From the cell containing the given text, extract its center point as (X, Y) coordinate. 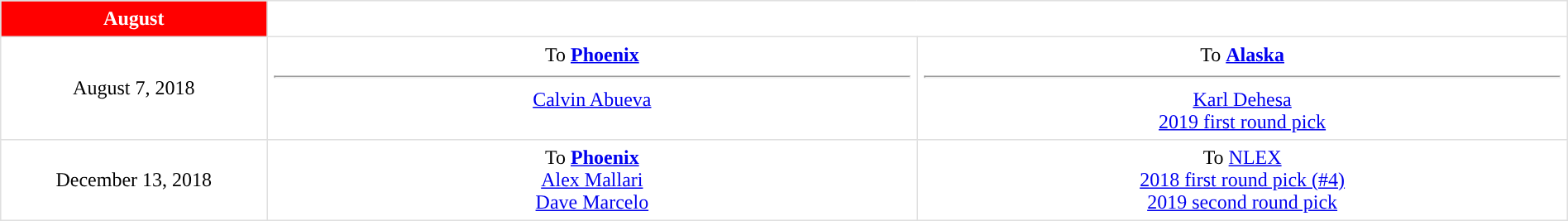
To Alaska Karl Dehesa 2019 first round pick (1242, 88)
August 7, 2018 (134, 88)
December 13, 2018 (134, 180)
To NLEX2018 first round pick (#4)2019 second round pick (1242, 180)
To Phoenix Calvin Abueva (592, 88)
August (134, 19)
To PhoenixAlex MallariDave Marcelo (592, 180)
